Scan for the cell matching the given text and deliver its (X, Y) coordinate at center. 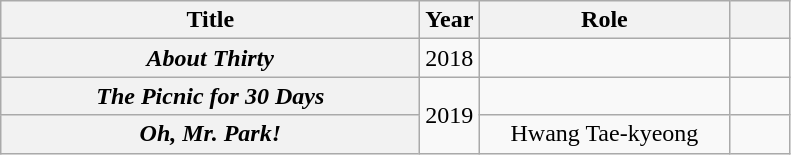
2019 (450, 115)
Hwang Tae-kyeong (604, 134)
Year (450, 20)
The Picnic for 30 Days (210, 96)
2018 (450, 58)
Title (210, 20)
About Thirty (210, 58)
Oh, Mr. Park! (210, 134)
Role (604, 20)
